Pinpoint the cell where the given text exists, returning its [X, Y] midpoint coordinate. 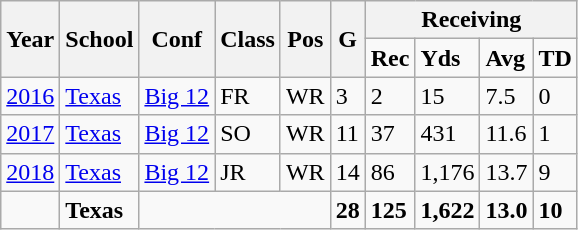
0 [555, 96]
9 [555, 172]
11 [348, 134]
15 [448, 96]
TD [555, 58]
28 [348, 210]
37 [390, 134]
11.6 [506, 134]
Pos [305, 39]
2 [390, 96]
Rec [390, 58]
125 [390, 210]
2016 [30, 96]
3 [348, 96]
1,622 [448, 210]
2017 [30, 134]
G [348, 39]
7.5 [506, 96]
SO [248, 134]
Conf [177, 39]
431 [448, 134]
Yds [448, 58]
13.7 [506, 172]
School [100, 39]
1,176 [448, 172]
1 [555, 134]
Class [248, 39]
Year [30, 39]
Avg [506, 58]
86 [390, 172]
10 [555, 210]
2018 [30, 172]
14 [348, 172]
Receiving [471, 20]
JR [248, 172]
FR [248, 96]
13.0 [506, 210]
